Extract the [X, Y] coordinate from the center of the cell holding the provided text.  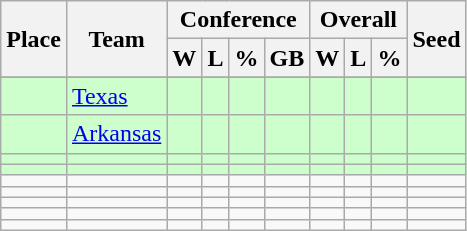
Conference [238, 20]
Team [116, 39]
Arkansas [116, 134]
GB [287, 58]
Seed [436, 39]
Place [34, 39]
Overall [358, 20]
Texas [116, 96]
